Capture the cell that displays the provided text and extract its (X, Y) central coordinate. 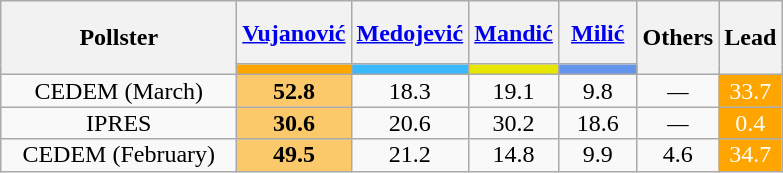
Pollster (119, 38)
0.4 (750, 123)
Mandić (514, 32)
Others (678, 38)
4.6 (678, 155)
33.7 (750, 91)
30.2 (514, 123)
Vujanović (294, 32)
19.1 (514, 91)
9.9 (598, 155)
52.8 (294, 91)
30.6 (294, 123)
9.8 (598, 91)
18.6 (598, 123)
IPRES (119, 123)
Lead (750, 38)
Milić (598, 32)
CEDEM (February) (119, 155)
CEDEM (March) (119, 91)
21.2 (410, 155)
34.7 (750, 155)
49.5 (294, 155)
18.3 (410, 91)
14.8 (514, 155)
20.6 (410, 123)
Medojević (410, 32)
